Determine the (X, Y) coordinate at the center of the cell enclosing the given text.  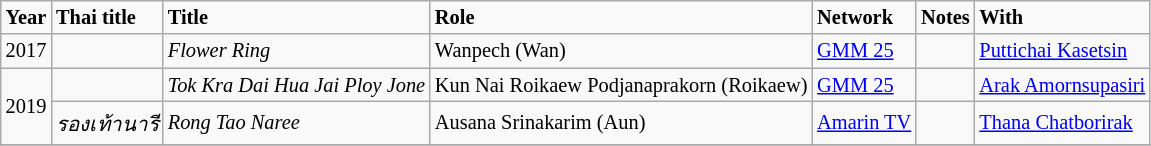
Ausana Srinakarim (Aun) (621, 122)
Kun Nai Roikaew Podjanaprakorn (Roikaew) (621, 85)
Title (296, 17)
Flower Ring (296, 51)
With (1063, 17)
Rong Tao Naree (296, 122)
Wanpech (Wan) (621, 51)
Notes (945, 17)
Tok Kra Dai Hua Jai Ploy Jone (296, 85)
Network (864, 17)
รองเท้านารี (107, 122)
Thana Chatborirak (1063, 122)
Role (621, 17)
Year (26, 17)
2017 (26, 51)
2019 (26, 106)
Arak Amornsupasiri (1063, 85)
Puttichai Kasetsin (1063, 51)
Amarin TV (864, 122)
Thai title (107, 17)
